Identify which cell holds the provided text, then report its [x, y] central coordinate. 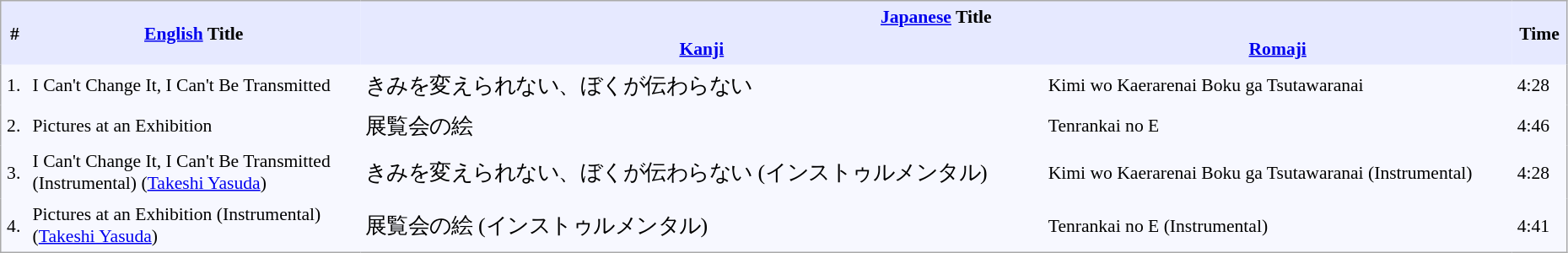
# [13, 33]
Romaji [1278, 49]
きみを変えられない、ぼくが伝わらない [702, 84]
Kimi wo Kaerarenai Boku ga Tsutawaranai [1278, 84]
Kimi wo Kaerarenai Boku ga Tsutawaranai (Instrumental) [1278, 172]
Tenrankai no E [1278, 125]
I Can't Change It, I Can't Be Transmitted(Instrumental) (Takeshi Yasuda) [194, 172]
4:41 [1540, 226]
English Title [194, 33]
Pictures at an Exhibition [194, 125]
きみを変えられない、ぼくが伝わらない (インストゥルメンタル) [702, 172]
Japanese Title [936, 17]
Pictures at an Exhibition (Instrumental)(Takeshi Yasuda) [194, 226]
Tenrankai no E (Instrumental) [1278, 226]
Time [1540, 33]
I Can't Change It, I Can't Be Transmitted [194, 84]
展覧会の絵 (インストゥルメンタル) [702, 226]
Kanji [702, 49]
2. [13, 125]
展覧会の絵 [702, 125]
4. [13, 226]
1. [13, 84]
3. [13, 172]
4:46 [1540, 125]
